Pinpoint the cell where the given text exists, returning its (x, y) midpoint coordinate. 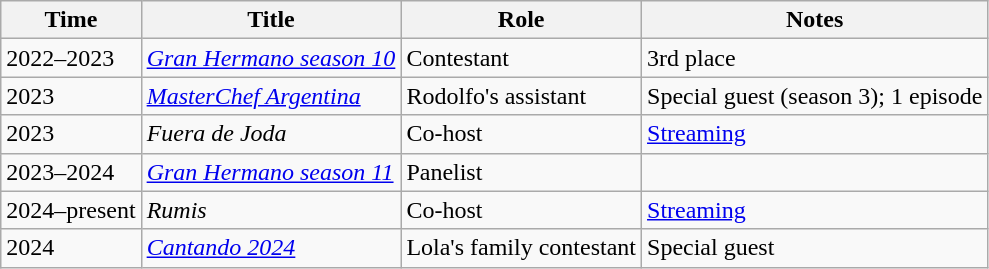
Panelist (522, 172)
Gran Hermano season 10 (271, 58)
Special guest (815, 248)
Rumis (271, 210)
Lola's family contestant (522, 248)
Role (522, 20)
2023–2024 (71, 172)
Fuera de Joda (271, 134)
MasterChef Argentina (271, 96)
Rodolfo's assistant (522, 96)
3rd place (815, 58)
Cantando 2024 (271, 248)
Notes (815, 20)
2022–2023 (71, 58)
2024 (71, 248)
Gran Hermano season 11 (271, 172)
Special guest (season 3); 1 episode (815, 96)
2024–present (71, 210)
Time (71, 20)
Title (271, 20)
Contestant (522, 58)
